For the text-containing cell, return its midpoint in [x, y] coordinate format. 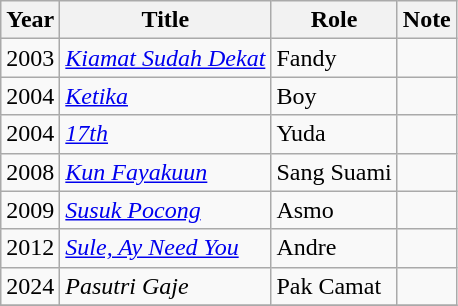
Pak Camat [334, 286]
2008 [30, 172]
2003 [30, 58]
Fandy [334, 58]
Yuda [334, 134]
Role [334, 20]
Sang Suami [334, 172]
Sule, Ay Need You [166, 248]
2012 [30, 248]
Kiamat Sudah Dekat [166, 58]
Kun Fayakuun [166, 172]
17th [166, 134]
Ketika [166, 96]
Susuk Pocong [166, 210]
Boy [334, 96]
2024 [30, 286]
2009 [30, 210]
Note [426, 20]
Year [30, 20]
Pasutri Gaje [166, 286]
Title [166, 20]
Andre [334, 248]
Asmo [334, 210]
